Provide the (x, y) coordinate of the cell's center where the given text is located.  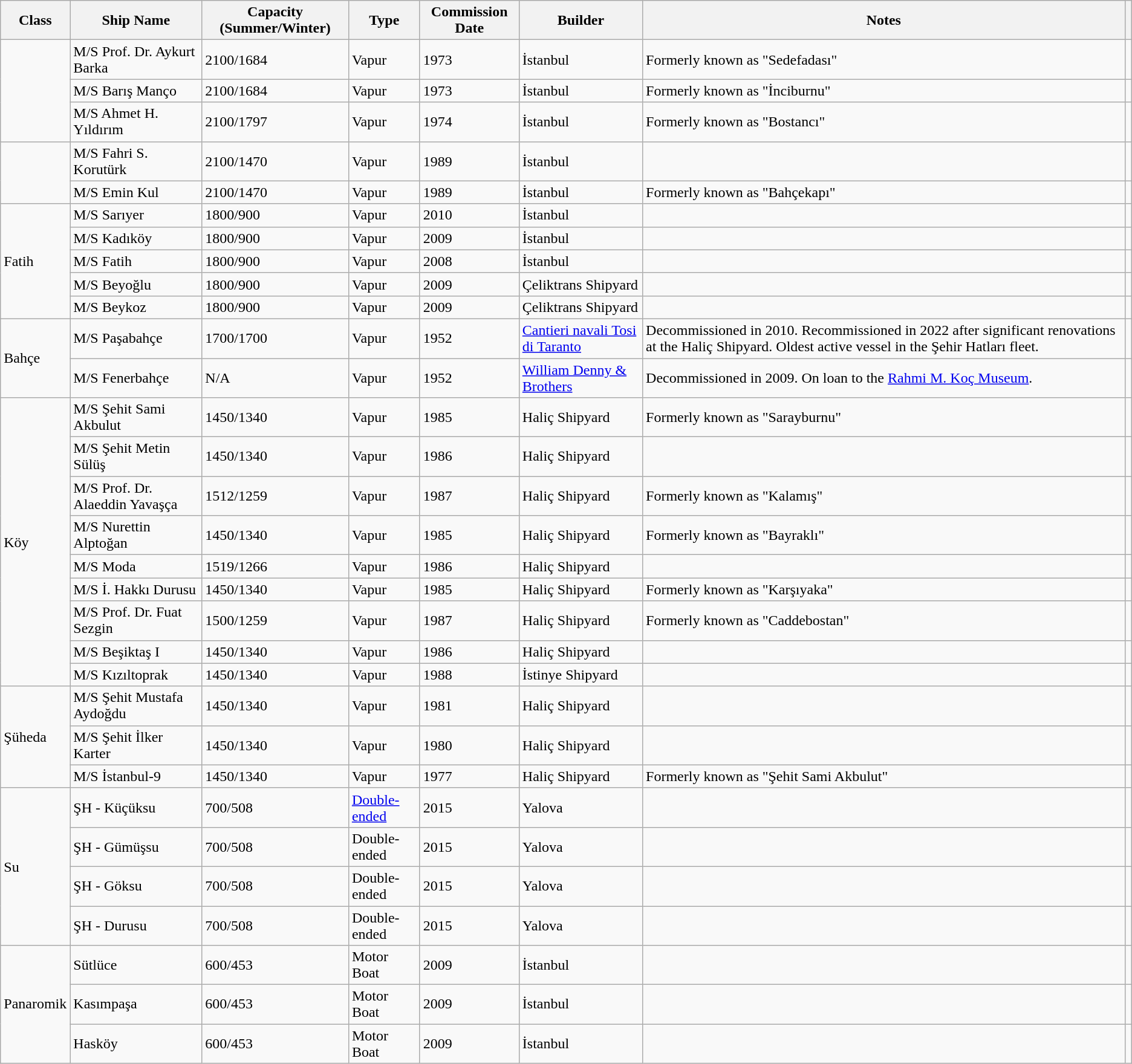
Formerly known as "Bayraklı" (884, 536)
Decommissioned in 2010. Recommissioned in 2022 after significant renovations at the Haliç Shipyard. Oldest active vessel in the Şehir Hatları fleet. (884, 339)
M/S Sarıyer (136, 215)
Commission Date (469, 21)
M/S Emin Kul (136, 192)
İstinye Shipyard (581, 675)
Capacity (Summer/Winter) (276, 21)
ŞH - Göksu (136, 886)
M/S Fahri S. Korutürk (136, 161)
Type (384, 21)
Kasımpaşa (136, 1005)
M/S Şehit Sami Akbulut (136, 417)
Formerly known as "Bahçekapı" (884, 192)
2010 (469, 215)
Formerly known as "Şehit Sami Akbulut" (884, 776)
M/S Nurettin Alptoğan (136, 536)
Ship Name (136, 21)
Hasköy (136, 1043)
1500/1259 (276, 620)
William Denny & Brothers (581, 377)
M/S Şehit Metin Sülüş (136, 457)
M/S Prof. Dr. Aykurt Barka (136, 59)
M/S Kadıköy (136, 238)
M/S Şehit Mustafa Aydoğdu (136, 706)
M/S Şehit İlker Karter (136, 745)
Formerly known as "İnciburnu" (884, 91)
M/S Barış Manço (136, 91)
2100/1797 (276, 122)
M/S Beyoğlu (136, 284)
Fatih (35, 261)
1974 (469, 122)
Builder (581, 21)
Formerly known as "Caddebostan" (884, 620)
Decommissioned in 2009. On loan to the Rahmi M. Koç Museum. (884, 377)
Su (35, 866)
Şüheda (35, 737)
Formerly known as "Bostancı" (884, 122)
2008 (469, 261)
Formerly known as "Sarayburnu" (884, 417)
M/S Fatih (136, 261)
ŞH - Gümüşsu (136, 846)
M/S Kızıltoprak (136, 675)
Sütlüce (136, 965)
M/S Ahmet H. Yıldırım (136, 122)
N/A (276, 377)
1700/1700 (276, 339)
M/S Beşiktaş I (136, 652)
M/S Moda (136, 566)
M/S Fenerbahçe (136, 377)
Notes (884, 21)
Formerly known as "Sedefadası" (884, 59)
1519/1266 (276, 566)
Formerly known as "Karşıyaka" (884, 589)
M/S Beykoz (136, 307)
M/S İ. Hakkı Durusu (136, 589)
Köy (35, 542)
Class (35, 21)
1981 (469, 706)
ŞH - Durusu (136, 925)
M/S Paşabahçe (136, 339)
1988 (469, 675)
M/S İstanbul-9 (136, 776)
1980 (469, 745)
Panaromik (35, 1005)
M/S Prof. Dr. Alaeddin Yavaşça (136, 496)
ŞH - Küçüksu (136, 808)
Formerly known as "Kalamış" (884, 496)
M/S Prof. Dr. Fuat Sezgin (136, 620)
Cantieri navali Tosi di Taranto (581, 339)
Bahçe (35, 358)
1977 (469, 776)
1512/1259 (276, 496)
